Scan for the cell matching the given text and deliver its (x, y) coordinate at center. 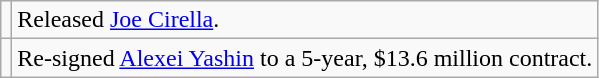
Released Joe Cirella. (305, 20)
Re-signed Alexei Yashin to a 5-year, $13.6 million contract. (305, 58)
